Find where the given text appears and provide that cell's center as [X, Y] coordinate. 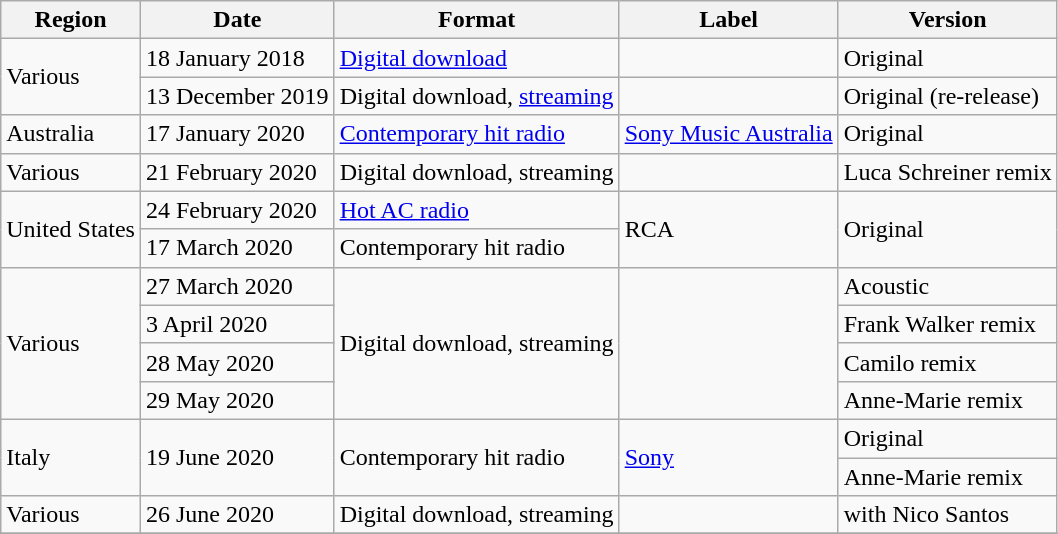
29 May 2020 [237, 400]
24 February 2020 [237, 210]
Luca Schreiner remix [948, 172]
with Nico Santos [948, 515]
Region [71, 20]
Sony Music Australia [728, 134]
Frank Walker remix [948, 324]
17 January 2020 [237, 134]
Label [728, 20]
Format [476, 20]
Version [948, 20]
21 February 2020 [237, 172]
Digital download [476, 58]
26 June 2020 [237, 515]
Australia [71, 134]
Date [237, 20]
17 March 2020 [237, 248]
27 March 2020 [237, 286]
28 May 2020 [237, 362]
13 December 2019 [237, 96]
Acoustic [948, 286]
Sony [728, 457]
3 April 2020 [237, 324]
18 January 2018 [237, 58]
Hot AC radio [476, 210]
Camilo remix [948, 362]
Original (re-release) [948, 96]
Italy [71, 457]
RCA [728, 229]
United States [71, 229]
19 June 2020 [237, 457]
